Scan for the cell matching the given text and deliver its [x, y] coordinate at center. 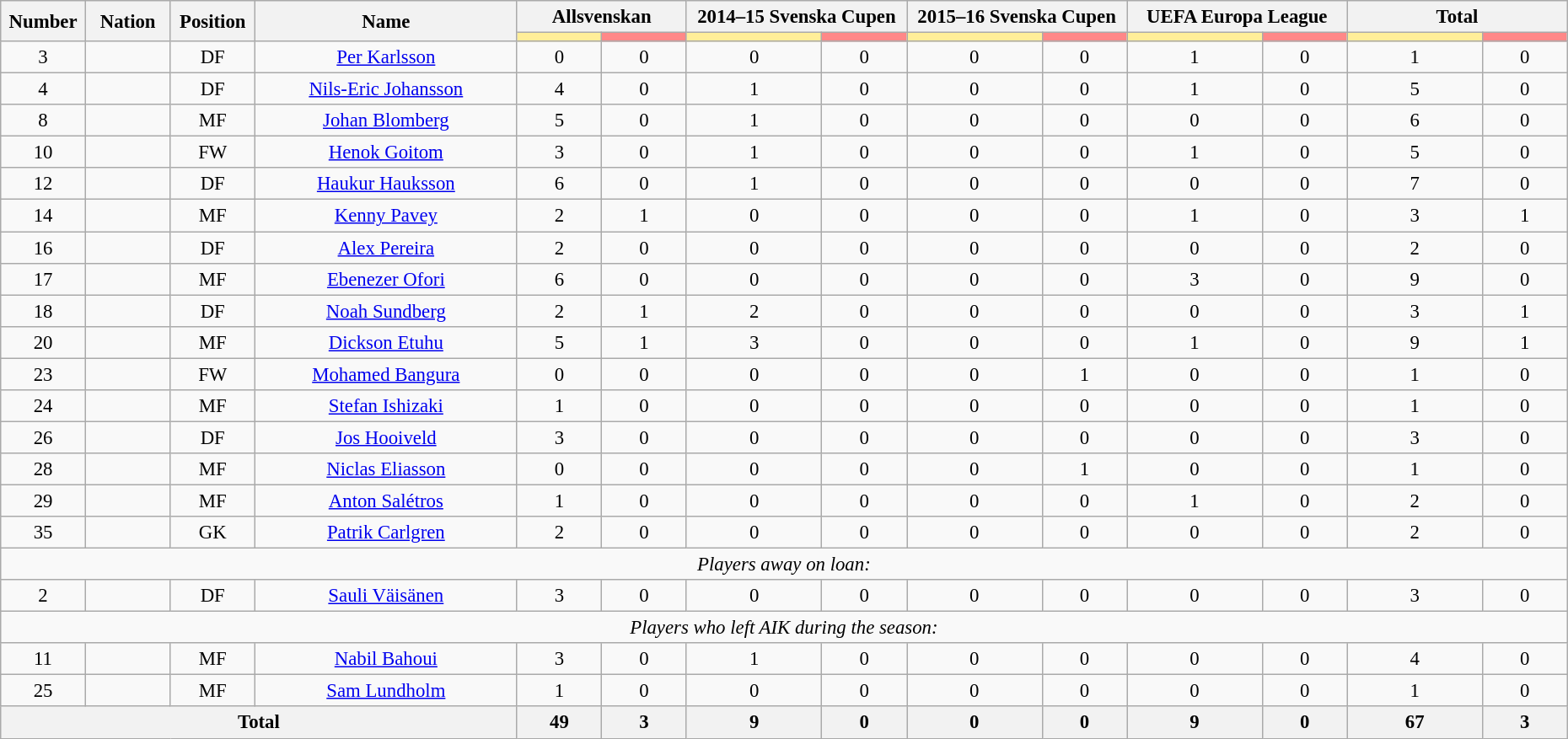
Henok Goitom [386, 153]
28 [44, 469]
Players away on loan: [784, 565]
Johan Blomberg [386, 120]
Patrik Carlgren [386, 533]
Niclas Eliasson [386, 469]
14 [44, 216]
2014–15 Svenska Cupen [796, 17]
26 [44, 437]
17 [44, 279]
2015–16 Svenska Cupen [1017, 17]
Name [386, 21]
8 [44, 120]
29 [44, 501]
35 [44, 533]
Nation [128, 21]
Kenny Pavey [386, 216]
Nils-Eric Johansson [386, 89]
20 [44, 342]
Anton Salétros [386, 501]
Jos Hooiveld [386, 437]
Alex Pereira [386, 248]
10 [44, 153]
12 [44, 185]
25 [44, 691]
Noah Sundberg [386, 311]
24 [44, 406]
23 [44, 374]
Haukur Hauksson [386, 185]
Players who left AIK during the season: [784, 628]
67 [1415, 723]
Sauli Väisänen [386, 596]
Allsvenskan [602, 17]
Nabil Bahoui [386, 659]
Position [212, 21]
Ebenezer Ofori [386, 279]
Sam Lundholm [386, 691]
11 [44, 659]
Mohamed Bangura [386, 374]
49 [560, 723]
16 [44, 248]
UEFA Europa League [1238, 17]
GK [212, 533]
7 [1415, 185]
18 [44, 311]
Dickson Etuhu [386, 342]
Stefan Ishizaki [386, 406]
Per Karlsson [386, 57]
Number [44, 21]
